Search for the cell housing the specified text and yield its [X, Y] center coordinate. 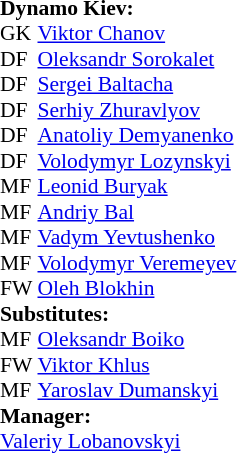
Yaroslav Dumanskyi [138, 391]
Leonid Buryak [138, 187]
Substitutes: [118, 314]
Oleksandr Sorokalet [138, 59]
Serhiy Zhuravlyov [138, 110]
Volodymyr Lozynskyi [138, 161]
Anatoliy Demyanenko [138, 135]
Oleh Blokhin [138, 289]
Oleksandr Boiko [138, 339]
Andriy Bal [138, 212]
Viktor Chanov [138, 33]
Vadym Yevtushenko [138, 237]
Viktor Khlus [138, 365]
Volodymyr Veremeyev [138, 263]
Sergei Baltacha [138, 85]
GK [19, 33]
Manager: [118, 416]
